Detect which cell encompasses the target text, then output its [x, y] center coordinate. 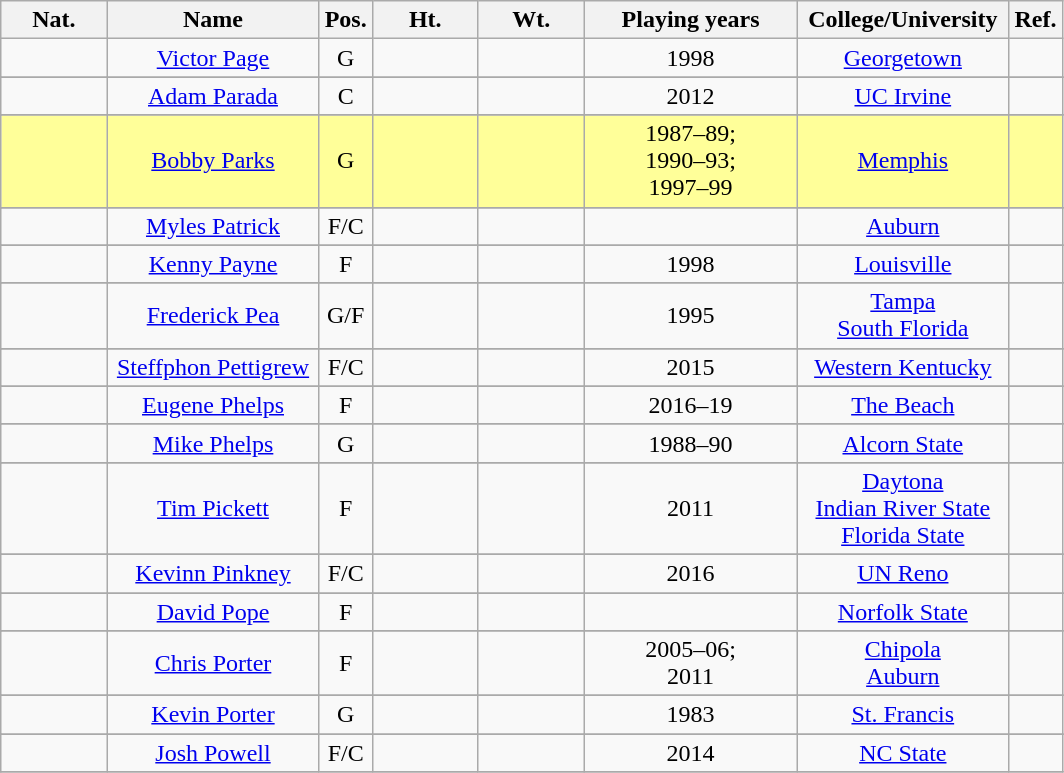
2016–19 [690, 405]
Auburn [903, 226]
2012 [690, 96]
Ht. [425, 20]
Mike Phelps [213, 443]
St. Francis [903, 715]
NC State [903, 753]
G/F [346, 316]
The Beach [903, 405]
Louisville [903, 264]
Ref. [1036, 20]
Eugene Phelps [213, 405]
College/University [903, 20]
Kevin Porter [213, 715]
2005–06;2011 [690, 664]
Wt. [531, 20]
Nat. [54, 20]
Tim Pickett [213, 508]
Georgetown [903, 58]
Chris Porter [213, 664]
Bobby Parks [213, 161]
UN Reno [903, 573]
Norfolk State [903, 611]
David Pope [213, 611]
C [346, 96]
Adam Parada [213, 96]
1987–89;1990–93;1997–99 [690, 161]
1983 [690, 715]
1995 [690, 316]
Josh Powell [213, 753]
Memphis [903, 161]
Steffphon Pettigrew [213, 367]
Name [213, 20]
UC Irvine [903, 96]
Victor Page [213, 58]
ChipolaAuburn [903, 664]
Playing years [690, 20]
1988–90 [690, 443]
TampaSouth Florida [903, 316]
Alcorn State [903, 443]
2016 [690, 573]
2011 [690, 508]
DaytonaIndian River StateFlorida State [903, 508]
Kevinn Pinkney [213, 573]
Pos. [346, 20]
Frederick Pea [213, 316]
2014 [690, 753]
Myles Patrick [213, 226]
Kenny Payne [213, 264]
2015 [690, 367]
Western Kentucky [903, 367]
